Locate the cell with the specified text and output its (X, Y) center coordinate. 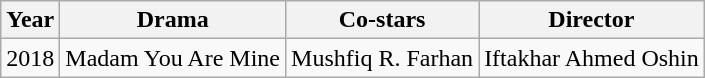
Year (30, 20)
Mushfiq R. Farhan (382, 58)
2018 (30, 58)
Iftakhar Ahmed Oshin (592, 58)
Director (592, 20)
Drama (173, 20)
Co-stars (382, 20)
Madam You Are Mine (173, 58)
